From the cell containing the given text, extract its center point as [X, Y] coordinate. 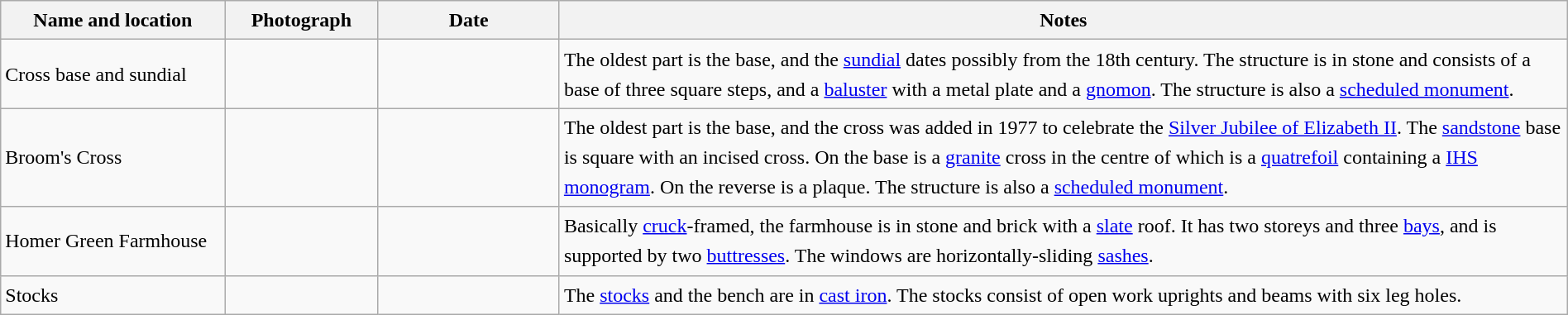
Cross base and sundial [112, 74]
Stocks [112, 294]
Photograph [301, 20]
Broom's Cross [112, 157]
Homer Green Farmhouse [112, 241]
The stocks and the bench are in cast iron. The stocks consist of open work uprights and beams with six leg holes. [1064, 294]
Date [468, 20]
Notes [1064, 20]
Name and location [112, 20]
